From the cell containing the given text, extract its center point as (X, Y) coordinate. 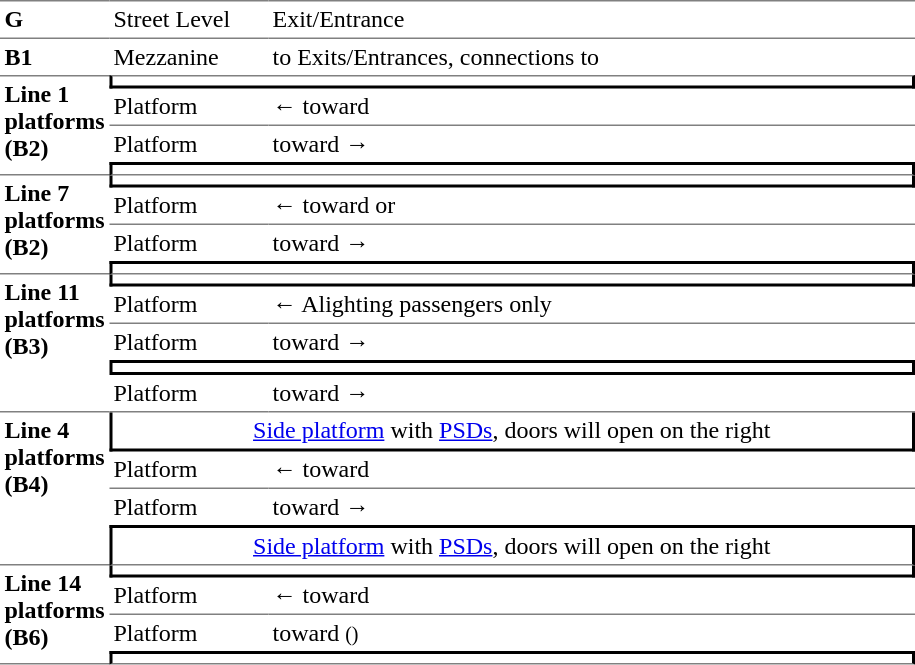
G (54, 19)
B1 (54, 57)
Line 14 platforms (B6) (54, 616)
Line 7 platforms (B2) (54, 226)
← Alighting passengers only (591, 305)
Line 11 platforms (B3) (54, 343)
Exit/Entrance (591, 19)
Line 4 platforms (B4) (54, 488)
Mezzanine (188, 57)
Line 1 platforms (B2) (54, 125)
toward () (591, 633)
← toward or (591, 207)
Street Level (188, 19)
to Exits/Entrances, connections to (591, 57)
